Return the [x, y] coordinate for the center point of the cell that contains the specified text.  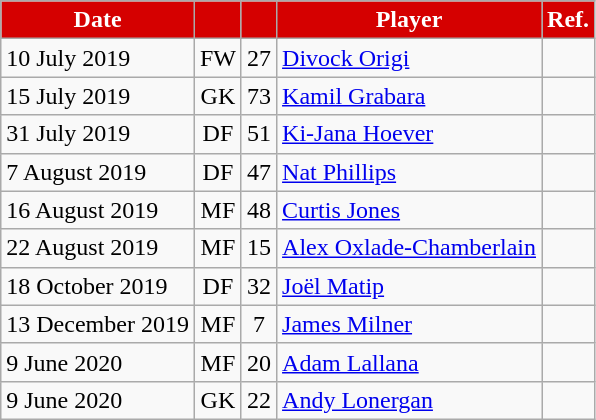
27 [258, 58]
16 August 2019 [98, 210]
Kamil Grabara [410, 96]
Ref. [568, 20]
Nat Phillips [410, 172]
18 October 2019 [98, 286]
15 [258, 248]
48 [258, 210]
Alex Oxlade-Chamberlain [410, 248]
Andy Lonergan [410, 400]
Date [98, 20]
51 [258, 134]
20 [258, 362]
James Milner [410, 324]
Player [410, 20]
Adam Lallana [410, 362]
Curtis Jones [410, 210]
7 August 2019 [98, 172]
7 [258, 324]
Divock Origi [410, 58]
22 August 2019 [98, 248]
22 [258, 400]
47 [258, 172]
13 December 2019 [98, 324]
15 July 2019 [98, 96]
FW [218, 58]
32 [258, 286]
Ki-Jana Hoever [410, 134]
10 July 2019 [98, 58]
Joël Matip [410, 286]
31 July 2019 [98, 134]
73 [258, 96]
